Search for the cell housing the specified text and yield its [x, y] center coordinate. 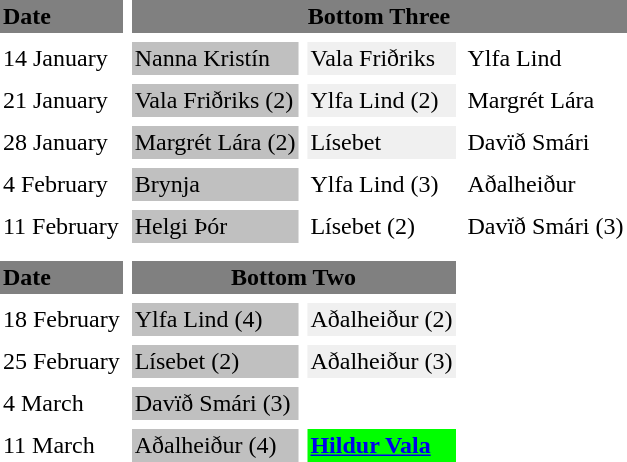
Aðalheiður (4) [216, 446]
Ylfa Lind (4) [216, 320]
Aðalheiður (3) [381, 362]
Margrét Lára (2) [216, 142]
Vala Friðriks (2) [216, 100]
11 March [62, 446]
Vala Friðriks [381, 58]
Lísebet [381, 142]
Davïð Smári [545, 142]
14 January [62, 58]
Ylfa Lind (3) [381, 184]
25 February [62, 362]
Nanna Kristín [216, 58]
28 January [62, 142]
Ylfa Lind (2) [381, 100]
Bottom Two [294, 278]
Helgi Þór [216, 226]
Bottom Three [380, 16]
4 February [62, 184]
18 February [62, 320]
11 February [62, 226]
Margrét Lára [545, 100]
Aðalheiður (2) [381, 320]
21 January [62, 100]
Aðalheiður [545, 184]
Ylfa Lind [545, 58]
4 March [62, 404]
Brynja [216, 184]
Hildur Vala [381, 446]
